Identify which cell holds the provided text, then report its (x, y) central coordinate. 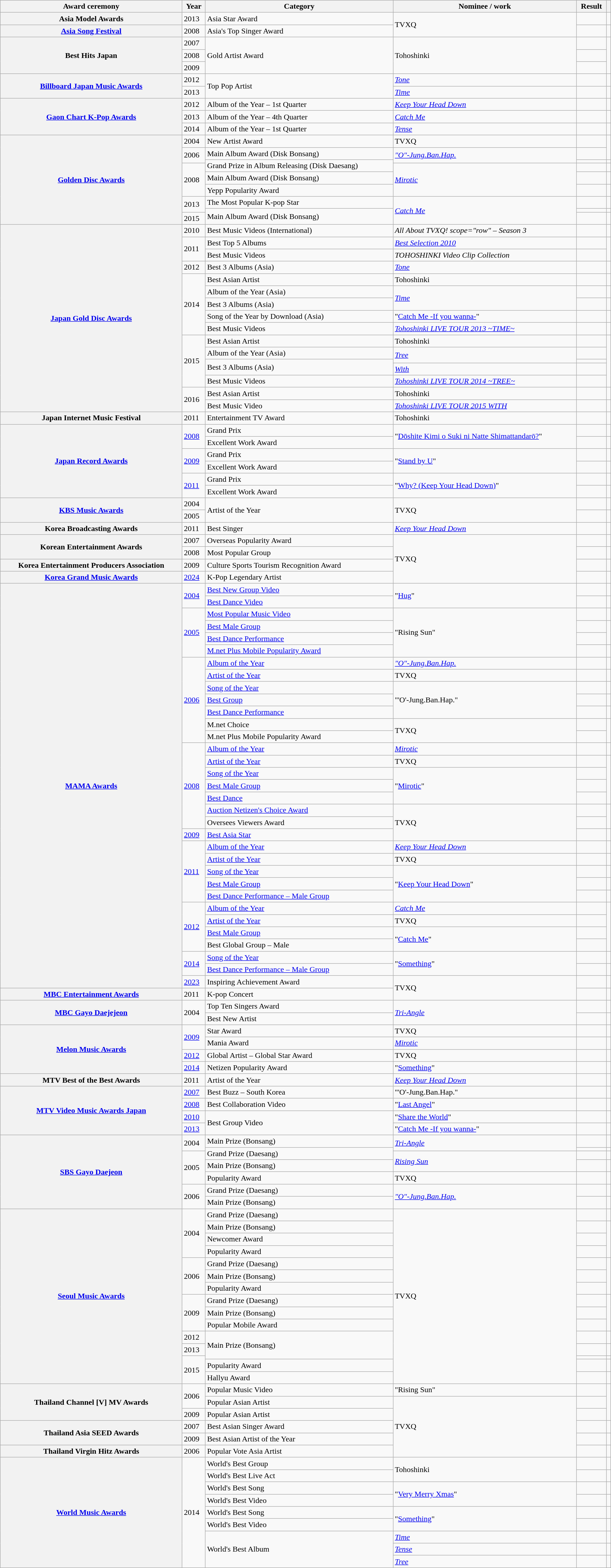
Popular Vote Asia Artist (299, 1451)
"Share the World" (485, 1117)
World's Best Album (299, 1549)
Most Popular Group (299, 553)
Hallyu Award (299, 1378)
Song of the Year by Download (Asia) (299, 316)
MBC Entertainment Awards (92, 994)
Top Ten Singers Award (299, 1006)
Best New Group Video (299, 590)
Global Artist – Global Star Award (299, 1055)
Top Pop Artist (299, 86)
Culture Sports Tourism Recognition Award (299, 565)
Korea Broadcasting Awards (92, 528)
Popular Music Video (299, 1390)
"Catch Me" (485, 939)
Asia Song Festival (92, 31)
Thailand Asia SEED Awards (92, 1433)
Korean Entertainment Awards (92, 547)
"Keep Your Head Down" (485, 884)
New Artist Award (299, 141)
Best Asia Star (299, 835)
2016 (194, 400)
Asia Model Awards (92, 19)
K-Pop Legendary Artist (299, 577)
MTV Video Music Awards Japan (92, 1110)
Category (299, 6)
KBS Music Awards (92, 510)
Tohoshinki LIVE TOUR 2013 ~TIME~ (485, 328)
The Most Popular K-pop Star (299, 203)
World's Best Live Act (299, 1476)
MAMA Awards (92, 786)
Mania Award (299, 1043)
Seoul Music Awards (92, 1296)
SBS Gayo Daejeon (92, 1172)
All About TVXQ! scope="row" – Season 3 (485, 231)
Grand Prize in Album Releasing (Disk Daesang) (299, 166)
Thailand Channel [V] MV Awards (92, 1402)
2023 (194, 982)
Newcomer Award (299, 1239)
Best Hits Japan (92, 55)
M.net Choice (299, 724)
Rising Sun (485, 1161)
Year (194, 6)
Best Dance (299, 798)
Overseas Popularity Award (299, 541)
Best Top 5 Albums (299, 243)
K-pop Concert (299, 994)
Asia's Top Singer Award (299, 31)
"Stand by U" (485, 461)
Result (592, 6)
Japan Internet Music Festival (92, 418)
"Why? (Keep Your Head Down)" (485, 485)
Oversees Viewers Award (299, 822)
Best Asian Singer Award (299, 1427)
Thailand Virgin Hitz Awards (92, 1451)
Best Music Video (299, 406)
Best Buzz – South Korea (299, 1092)
Best Group (299, 700)
Tohoshinki LIVE TOUR 2015 WITH (485, 406)
Japan Record Awards (92, 461)
World's Best Group (299, 1463)
Inspiring Achievement Award (299, 982)
Auction Netizen's Choice Award (299, 810)
MBC Gayo Daejejeon (92, 1012)
Best Dance Video (299, 602)
World Music Awards (92, 1512)
Korea Entertainment Producers Association (92, 565)
"Very Merry Xmas" (485, 1494)
Tohoshinki LIVE TOUR 2014 ~TREE~ (485, 381)
Yepp Popularity Award (299, 190)
Most Popular Music Video (299, 614)
Album of the Year – 4th Quarter (299, 117)
Golden Disc Awards (92, 180)
"Last Angel" (485, 1104)
Billboard Japan Music Awards (92, 86)
MTV Best of the Best Awards (92, 1080)
Best Music Videos (International) (299, 231)
Gaon Chart K-Pop Awards (92, 117)
"Mirotic" (485, 786)
Best Asian Artist of the Year (299, 1439)
Best Collaboration Video (299, 1104)
With (485, 369)
Star Award (299, 1031)
Asia Star Award (299, 19)
Best Group Video (299, 1123)
Gold Artist Award (299, 55)
Korea Grand Music Awards (92, 577)
Melon Music Awards (92, 1049)
Entertainment TV Award (299, 418)
Best Global Group – Male (299, 945)
Award ceremony (92, 6)
Best New Artist (299, 1019)
Japan Gold Disc Awards (92, 318)
Nominee / work (485, 6)
"Dōshite Kimi o Suki ni Natte Shimattandarō?" (485, 436)
Netizen Popularity Award (299, 1068)
TOHOSHINKI Video Clip Collection (485, 255)
"Hug" (485, 596)
Best Selection 2010 (485, 243)
2024 (194, 577)
Best Singer (299, 528)
Popular Mobile Award (299, 1325)
